Return [x, y] of the center of cell containing provided text 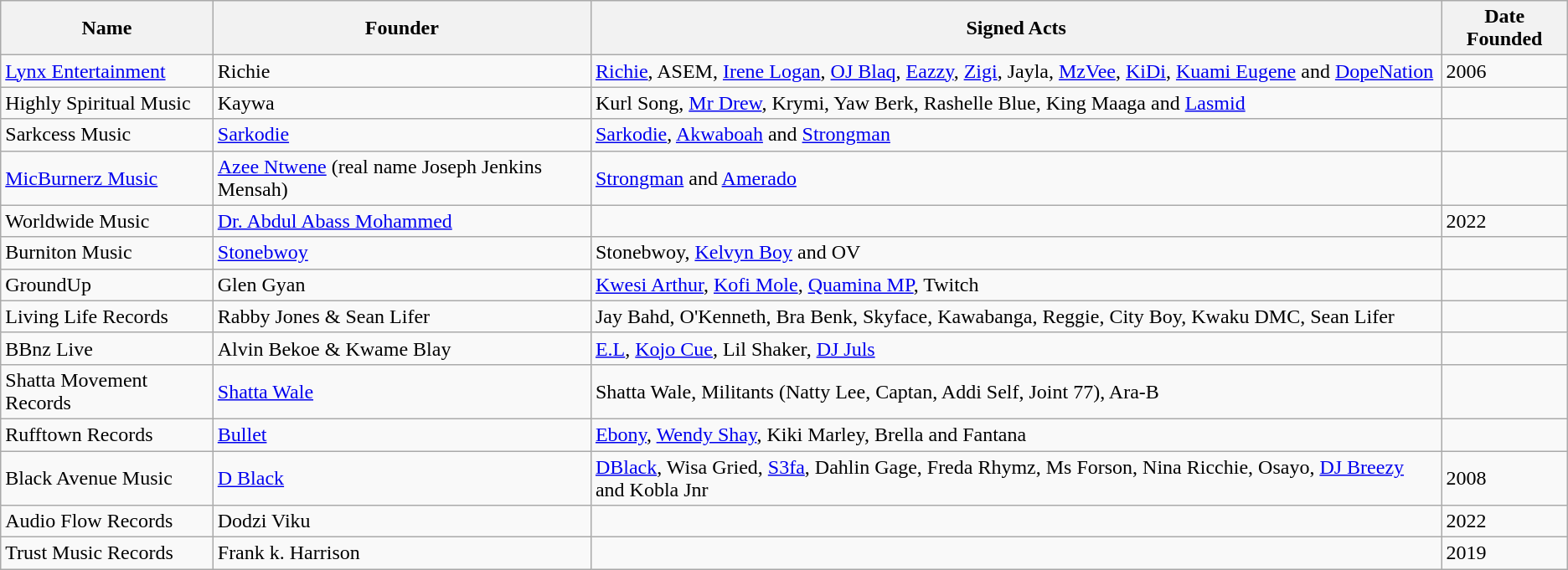
Kaywa [402, 103]
Sarkodie, Akwaboah and Strongman [1016, 135]
GroundUp [107, 285]
Strongman and Amerado [1016, 177]
Richie [402, 71]
Stonebwoy, Kelvyn Boy and OV [1016, 253]
Founder [402, 28]
Richie, ASEM, Irene Logan, OJ Blaq, Eazzy, Zigi, Jayla, MzVee, KiDi, Kuami Eugene and DopeNation [1016, 71]
Sarkodie [402, 135]
Alvin Bekoe & Kwame Blay [402, 348]
Jay Bahd, O'Kenneth, Bra Benk, Skyface, Kawabanga, Reggie, City Boy, Kwaku DMC, Sean Lifer [1016, 316]
Audio Flow Records [107, 521]
E.L, Kojo Cue, Lil Shaker, DJ Juls [1016, 348]
Name [107, 28]
Stonebwoy [402, 253]
2006 [1504, 71]
Sarkcess Music [107, 135]
MicBurnerz Music [107, 177]
Glen Gyan [402, 285]
Frank k. Harrison [402, 553]
Rabby Jones & Sean Lifer [402, 316]
Lynx Entertainment [107, 71]
DBlack, Wisa Gried, S3fa, Dahlin Gage, Freda Rhymz, Ms Forson, Nina Ricchie, Osayo, DJ Breezy and Kobla Jnr [1016, 477]
Shatta Movement Records [107, 392]
2019 [1504, 553]
Azee Ntwene (real name Joseph Jenkins Mensah) [402, 177]
Worldwide Music [107, 221]
Highly Spiritual Music [107, 103]
Trust Music Records [107, 553]
Dodzi Viku [402, 521]
Kwesi Arthur, Kofi Mole, Quamina MP, Twitch [1016, 285]
Living Life Records [107, 316]
Dr. Abdul Abass Mohammed [402, 221]
Black Avenue Music [107, 477]
Kurl Song, Mr Drew, Krymi, Yaw Berk, Rashelle Blue, King Maaga and Lasmid [1016, 103]
Rufftown Records [107, 434]
Shatta Wale, Militants (Natty Lee, Captan, Addi Self, Joint 77), Ara-B [1016, 392]
Date Founded [1504, 28]
Ebony, Wendy Shay, Kiki Marley, Brella and Fantana [1016, 434]
Signed Acts [1016, 28]
Shatta Wale [402, 392]
Burniton Music [107, 253]
Bullet [402, 434]
D Black [402, 477]
2008 [1504, 477]
BBnz Live [107, 348]
